Provide the (x, y) coordinate of the cell's center where the given text is located.  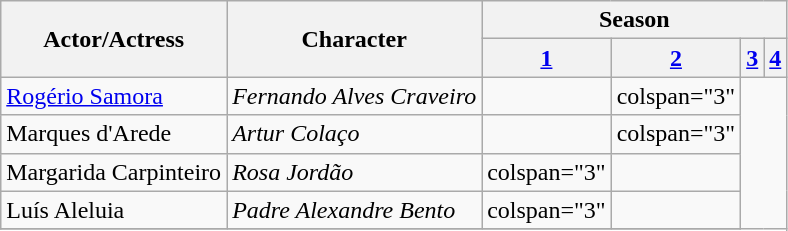
Fernando Alves Craveiro (354, 96)
2 (676, 58)
Artur Colaço (354, 134)
1 (547, 58)
Season (634, 20)
3 (752, 58)
Luís Aleluia (114, 210)
Marques d'Arede (114, 134)
4 (776, 58)
Character (354, 39)
Rosa Jordão (354, 172)
Padre Alexandre Bento (354, 210)
Margarida Carpinteiro (114, 172)
Actor/Actress (114, 39)
Rogério Samora (114, 96)
